Provide the (X, Y) coordinate of the cell's center where the given text is located.  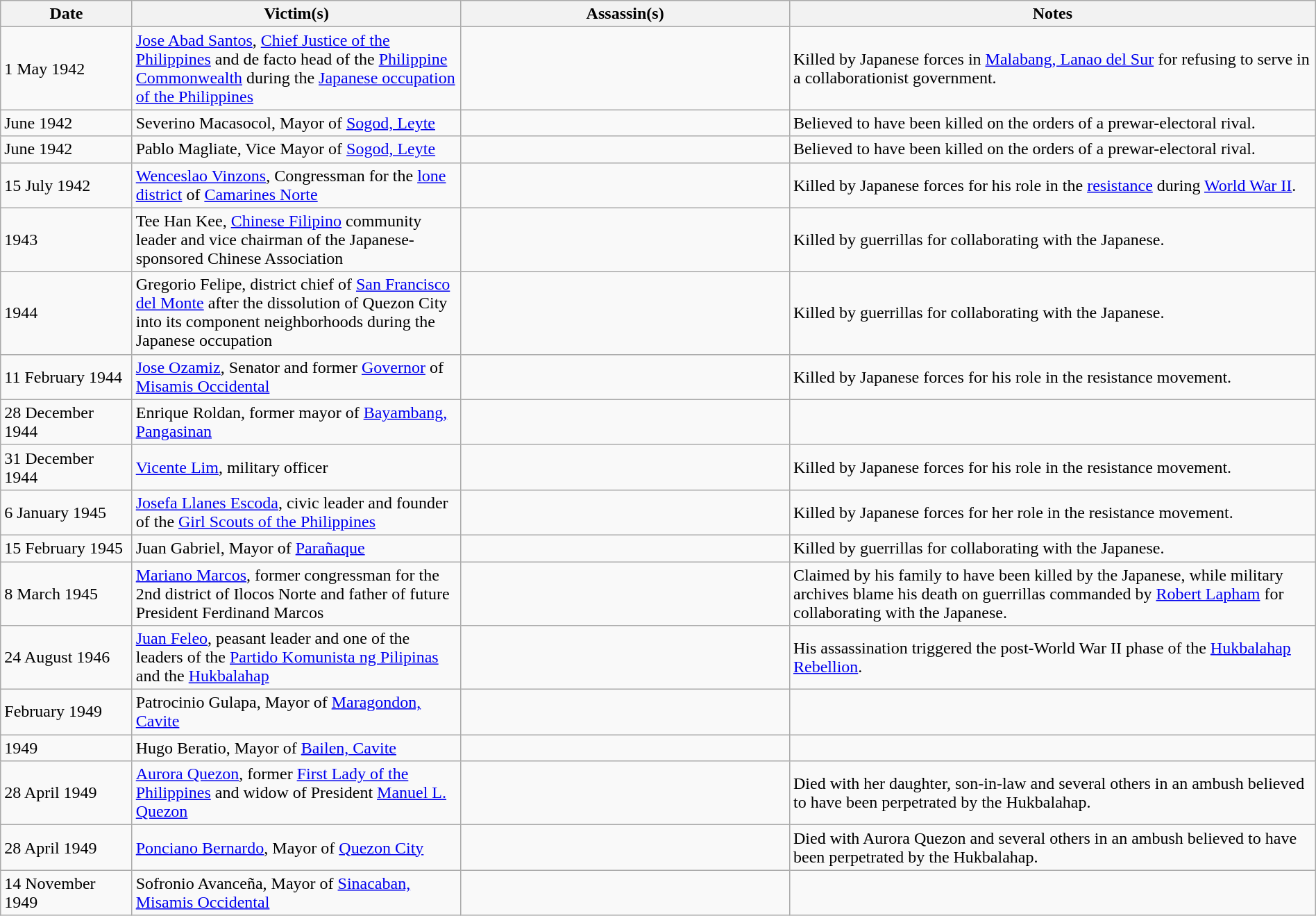
24 August 1946 (67, 658)
28 December 1944 (67, 422)
Hugo Beratio, Mayor of Bailen, Cavite (296, 748)
Killed by Japanese forces for his role in the resistance during World War II. (1052, 185)
Josefa Llanes Escoda, civic leader and founder of the Girl Scouts of the Philippines (296, 513)
Sofronio Avanceña, Mayor of Sinacaban, Misamis Occidental (296, 893)
15 July 1942 (67, 185)
Killed by Japanese forces in Malabang, Lanao del Sur for refusing to serve in a collaborationist government. (1052, 68)
Pablo Magliate, Vice Mayor of Sogod, Leyte (296, 149)
1943 (67, 240)
Died with Aurora Quezon and several others in an ambush believed to have been perpetrated by the Hukbalahap. (1052, 847)
Victim(s) (296, 14)
Enrique Roldan, former mayor of Bayambang, Pangasinan (296, 422)
31 December 1944 (67, 467)
Patrocinio Gulapa, Mayor of Maragondon, Cavite (296, 713)
Tee Han Kee, Chinese Filipino community leader and vice chairman of the Japanese-sponsored Chinese Association (296, 240)
Mariano Marcos, former congressman for the 2nd district of Ilocos Norte and father of future President Ferdinand Marcos (296, 593)
14 November 1949 (67, 893)
Killed by Japanese forces for her role in the resistance movement. (1052, 513)
Juan Gabriel, Mayor of Parañaque (296, 548)
Died with her daughter, son-in-law and several others in an ambush believed to have been perpetrated by the Hukbalahap. (1052, 793)
Notes (1052, 14)
Vicente Lim, military officer (296, 467)
February 1949 (67, 713)
Aurora Quezon, former First Lady of the Philippines and widow of President Manuel L. Quezon (296, 793)
Jose Abad Santos, Chief Justice of the Philippines and de facto head of the Philippine Commonwealth during the Japanese occupation of the Philippines (296, 68)
Severino Macasocol, Mayor of Sogod, Leyte (296, 123)
Date (67, 14)
15 February 1945 (67, 548)
Juan Feleo, peasant leader and one of the leaders of the Partido Komunista ng Pilipinas and the Hukbalahap (296, 658)
Wenceslao Vinzons, Congressman for the lone district of Camarines Norte (296, 185)
Jose Ozamiz, Senator and former Governor of Misamis Occidental (296, 376)
8 March 1945 (67, 593)
6 January 1945 (67, 513)
1944 (67, 313)
Assassin(s) (625, 14)
11 February 1944 (67, 376)
Ponciano Bernardo, Mayor of Quezon City (296, 847)
1 May 1942 (67, 68)
1949 (67, 748)
His assassination triggered the post-World War II phase of the Hukbalahap Rebellion. (1052, 658)
